Output the [X, Y] coordinate of the center of the cell containing the given text.  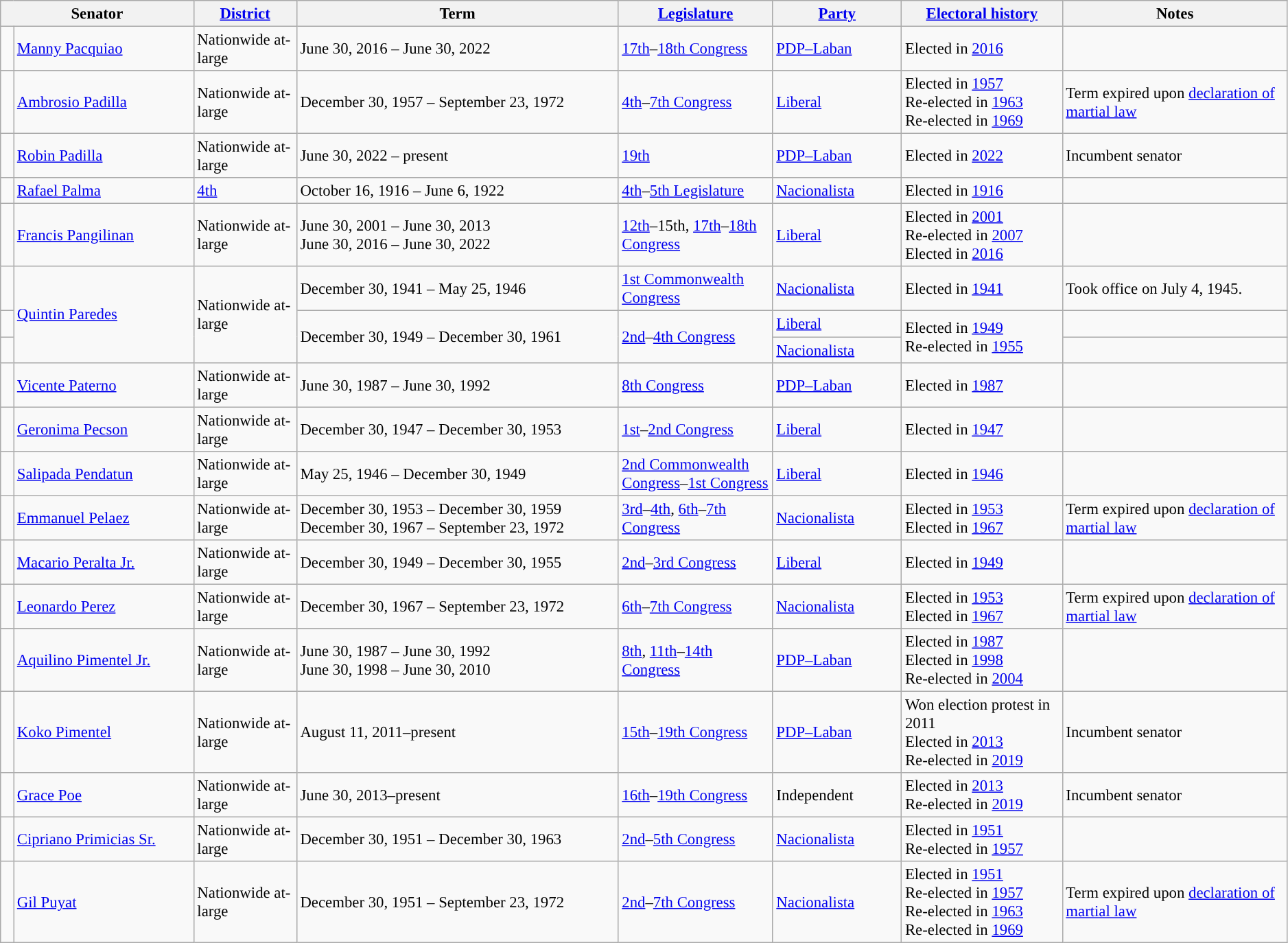
Macario Peralta Jr. [104, 563]
2nd Commonwealth Congress–1st Congress [696, 474]
December 30, 1941 – May 25, 1946 [457, 288]
Elected in 2013Re-elected in 2019 [982, 795]
December 30, 1951 – September 23, 1972 [457, 902]
Elected in 1946 [982, 474]
Elected in 2001Re-elected in 2007Elected in 2016 [982, 235]
December 30, 1953 – December 30, 1959December 30, 1967 – September 23, 1972 [457, 517]
Elected in 2016 [982, 49]
June 30, 2022 – present [457, 156]
Elected in 1916 [982, 191]
Emmanuel Pelaez [104, 517]
District [245, 14]
Robin Padilla [104, 156]
December 30, 1967 – September 23, 1972 [457, 607]
4th [245, 191]
May 25, 1946 – December 30, 1949 [457, 474]
June 30, 2001 – June 30, 2013June 30, 2016 – June 30, 2022 [457, 235]
1st–2nd Congress [696, 430]
December 30, 1949 – December 30, 1961 [457, 336]
June 30, 2013–present [457, 795]
Elected in 1947 [982, 430]
Term [457, 14]
Notes [1175, 14]
Electoral history [982, 14]
August 11, 2011–present [457, 732]
Elected in 1957Re-elected in 1963Re-elected in 1969 [982, 102]
2nd–4th Congress [696, 336]
Koko Pimentel [104, 732]
4th–7th Congress [696, 102]
December 30, 1947 – December 30, 1953 [457, 430]
Cipriano Primicias Sr. [104, 840]
1st Commonwealth Congress [696, 288]
Leonardo Perez [104, 607]
8th Congress [696, 384]
December 30, 1957 – September 23, 1972 [457, 102]
Geronima Pecson [104, 430]
15th–19th Congress [696, 732]
Elected in 1951Re-elected in 1957Re-elected in 1963Re-elected in 1969 [982, 902]
June 30, 1987 – June 30, 1992June 30, 1998 – June 30, 2010 [457, 660]
Vicente Paterno [104, 384]
December 30, 1951 – December 30, 1963 [457, 840]
Rafael Palma [104, 191]
Elected in 1987Elected in 1998Re-elected in 2004 [982, 660]
Party [837, 14]
Elected in 1949Re-elected in 1955 [982, 336]
Elected in 2022 [982, 156]
June 30, 1987 – June 30, 1992 [457, 384]
Aquilino Pimentel Jr. [104, 660]
16th–19th Congress [696, 795]
Legislature [696, 14]
Independent [837, 795]
Salipada Pendatun [104, 474]
December 30, 1949 – December 30, 1955 [457, 563]
Gil Puyat [104, 902]
Grace Poe [104, 795]
Quintin Paredes [104, 314]
Won election protest in 2011Elected in 2013Re-elected in 2019 [982, 732]
19th [696, 156]
October 16, 1916 – June 6, 1922 [457, 191]
6th–7th Congress [696, 607]
Manny Pacquiao [104, 49]
2nd–3rd Congress [696, 563]
12th–15th, 17th–18th Congress [696, 235]
Elected in 1987 [982, 384]
3rd–4th, 6th–7th Congress [696, 517]
17th–18th Congress [696, 49]
2nd–7th Congress [696, 902]
Elected in 1941 [982, 288]
Francis Pangilinan [104, 235]
2nd–5th Congress [696, 840]
Took office on July 4, 1945. [1175, 288]
8th, 11th–14th Congress [696, 660]
4th–5th Legislature [696, 191]
Elected in 1949 [982, 563]
Senator [97, 14]
Ambrosio Padilla [104, 102]
June 30, 2016 – June 30, 2022 [457, 49]
Elected in 1951Re-elected in 1957 [982, 840]
